Find where the given text appears and provide that cell's center as [x, y] coordinate. 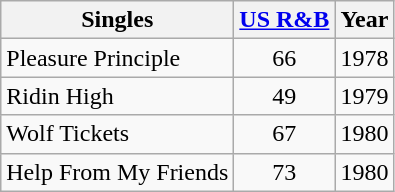
1979 [364, 96]
66 [284, 58]
73 [284, 172]
Singles [118, 20]
49 [284, 96]
Year [364, 20]
Pleasure Principle [118, 58]
1978 [364, 58]
Help From My Friends [118, 172]
67 [284, 134]
Wolf Tickets [118, 134]
US R&B [284, 20]
Ridin High [118, 96]
